Return [x, y] of the center of cell containing provided text 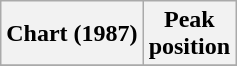
Peakposition [189, 34]
Chart (1987) [72, 34]
